Output the [X, Y] coordinate of the center of the cell containing the given text.  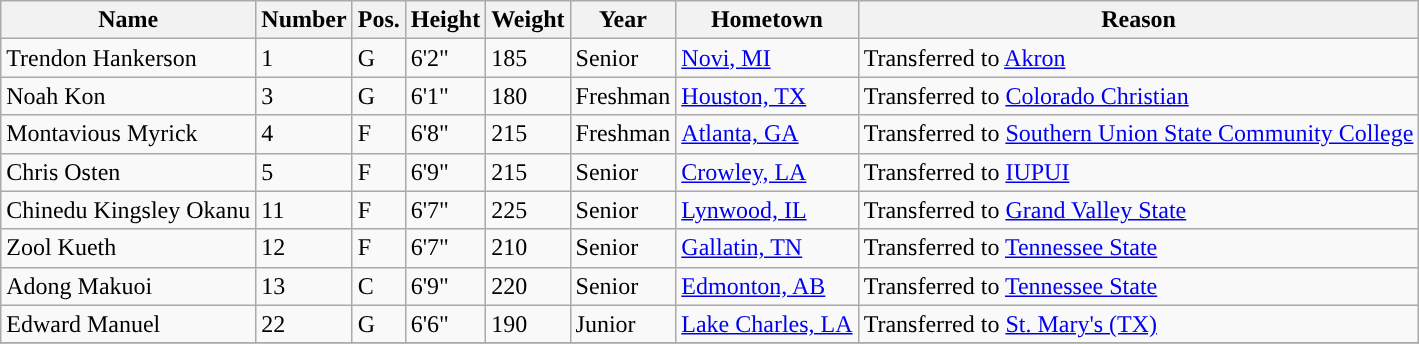
Zool Kueth [128, 248]
225 [528, 210]
210 [528, 248]
5 [304, 172]
185 [528, 58]
Atlanta, GA [767, 134]
22 [304, 324]
Transferred to St. Mary's (TX) [1138, 324]
Pos. [378, 20]
Name [128, 20]
Lake Charles, LA [767, 324]
220 [528, 286]
6'8" [445, 134]
4 [304, 134]
3 [304, 96]
Trendon Hankerson [128, 58]
Chinedu Kingsley Okanu [128, 210]
Crowley, LA [767, 172]
Reason [1138, 20]
Novi, MI [767, 58]
Transferred to Southern Union State Community College [1138, 134]
11 [304, 210]
Height [445, 20]
Transferred to Colorado Christian [1138, 96]
Weight [528, 20]
Chris Osten [128, 172]
Transferred to IUPUI [1138, 172]
Number [304, 20]
Edmonton, AB [767, 286]
12 [304, 248]
Junior [623, 324]
Hometown [767, 20]
13 [304, 286]
Lynwood, IL [767, 210]
6'1" [445, 96]
Gallatin, TN [767, 248]
C [378, 286]
Transferred to Akron [1138, 58]
190 [528, 324]
Year [623, 20]
Transferred to Grand Valley State [1138, 210]
Edward Manuel [128, 324]
6'6" [445, 324]
Houston, TX [767, 96]
Montavious Myrick [128, 134]
1 [304, 58]
Adong Makuoi [128, 286]
6'2" [445, 58]
Noah Kon [128, 96]
180 [528, 96]
